Scan for the cell matching the given text and deliver its [x, y] coordinate at center. 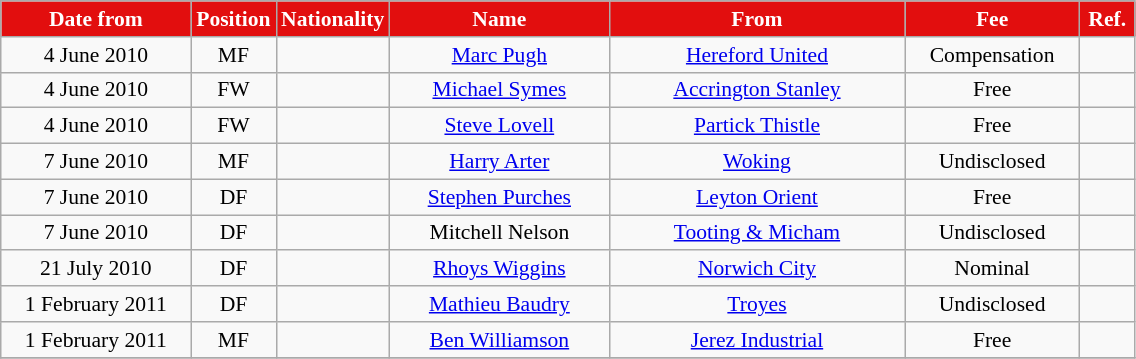
From [756, 19]
Nationality [332, 19]
Norwich City [756, 269]
Ben Williamson [499, 340]
Position [234, 19]
Compensation [992, 55]
Mitchell Nelson [499, 233]
Steve Lovell [499, 126]
Jerez Industrial [756, 340]
Partick Thistle [756, 126]
Marc Pugh [499, 55]
Stephen Purches [499, 197]
Accrington Stanley [756, 90]
Ref. [1108, 19]
Hereford United [756, 55]
Rhoys Wiggins [499, 269]
21 July 2010 [96, 269]
Mathieu Baudry [499, 304]
Woking [756, 162]
Leyton Orient [756, 197]
Tooting & Micham [756, 233]
Name [499, 19]
Fee [992, 19]
Harry Arter [499, 162]
Troyes [756, 304]
Date from [96, 19]
Nominal [992, 269]
Michael Symes [499, 90]
